Provide the [x, y] coordinate of the cell's center where the given text is located.  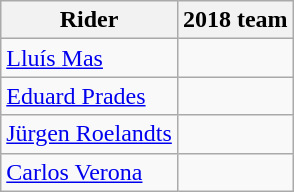
Carlos Verona [90, 172]
Lluís Mas [90, 58]
Eduard Prades [90, 96]
Rider [90, 20]
2018 team [235, 20]
Jürgen Roelandts [90, 134]
